Pinpoint the cell where the given text exists, returning its [x, y] midpoint coordinate. 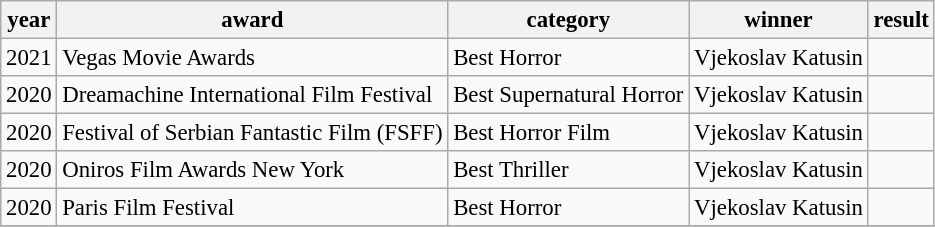
Festival of Serbian Fantastic Film (FSFF) [252, 133]
Paris Film Festival [252, 208]
Best Horror Film [568, 133]
year [29, 20]
Oniros Film Awards New York [252, 170]
award [252, 20]
Vegas Movie Awards [252, 58]
result [901, 20]
2021 [29, 58]
category [568, 20]
Best Thriller [568, 170]
Dreamachine International Film Festival [252, 95]
winner [779, 20]
Best Supernatural Horror [568, 95]
